Return (x, y) of the center of cell containing provided text 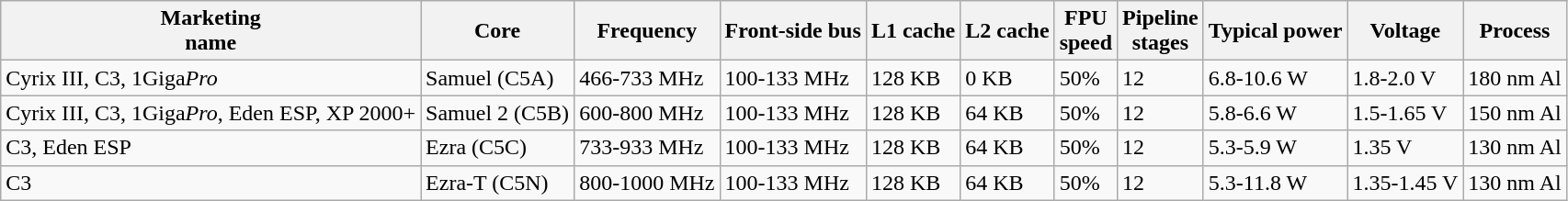
C3, Eden ESP (211, 148)
600-800 MHz (647, 113)
6.8-10.6 W (1276, 78)
Process (1515, 31)
733-933 MHz (647, 148)
180 nm Al (1515, 78)
FPUspeed (1085, 31)
Ezra-T (C5N) (498, 183)
Cyrix III, C3, 1GigaPro (211, 78)
0 KB (1007, 78)
Typical power (1276, 31)
5.8-6.6 W (1276, 113)
Cyrix III, C3, 1GigaPro, Eden ESP, XP 2000+ (211, 113)
5.3-5.9 W (1276, 148)
1.5-1.65 V (1405, 113)
L1 cache (913, 31)
Samuel (C5A) (498, 78)
150 nm Al (1515, 113)
L2 cache (1007, 31)
1.35-1.45 V (1405, 183)
C3 (211, 183)
Frequency (647, 31)
Voltage (1405, 31)
Core (498, 31)
466-733 MHz (647, 78)
Ezra (C5C) (498, 148)
Front-side bus (792, 31)
5.3-11.8 W (1276, 183)
Samuel 2 (C5B) (498, 113)
Pipelinestages (1161, 31)
800-1000 MHz (647, 183)
1.35 V (1405, 148)
1.8-2.0 V (1405, 78)
Marketingname (211, 31)
